Locate the cell with the specified text and output its (X, Y) center coordinate. 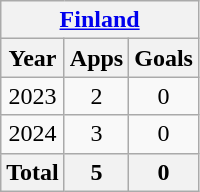
Apps (96, 58)
Year (33, 58)
5 (96, 172)
Goals (164, 58)
2 (96, 96)
Total (33, 172)
2023 (33, 96)
Finland (100, 20)
3 (96, 134)
2024 (33, 134)
